Return [x, y] of the center of cell containing provided text 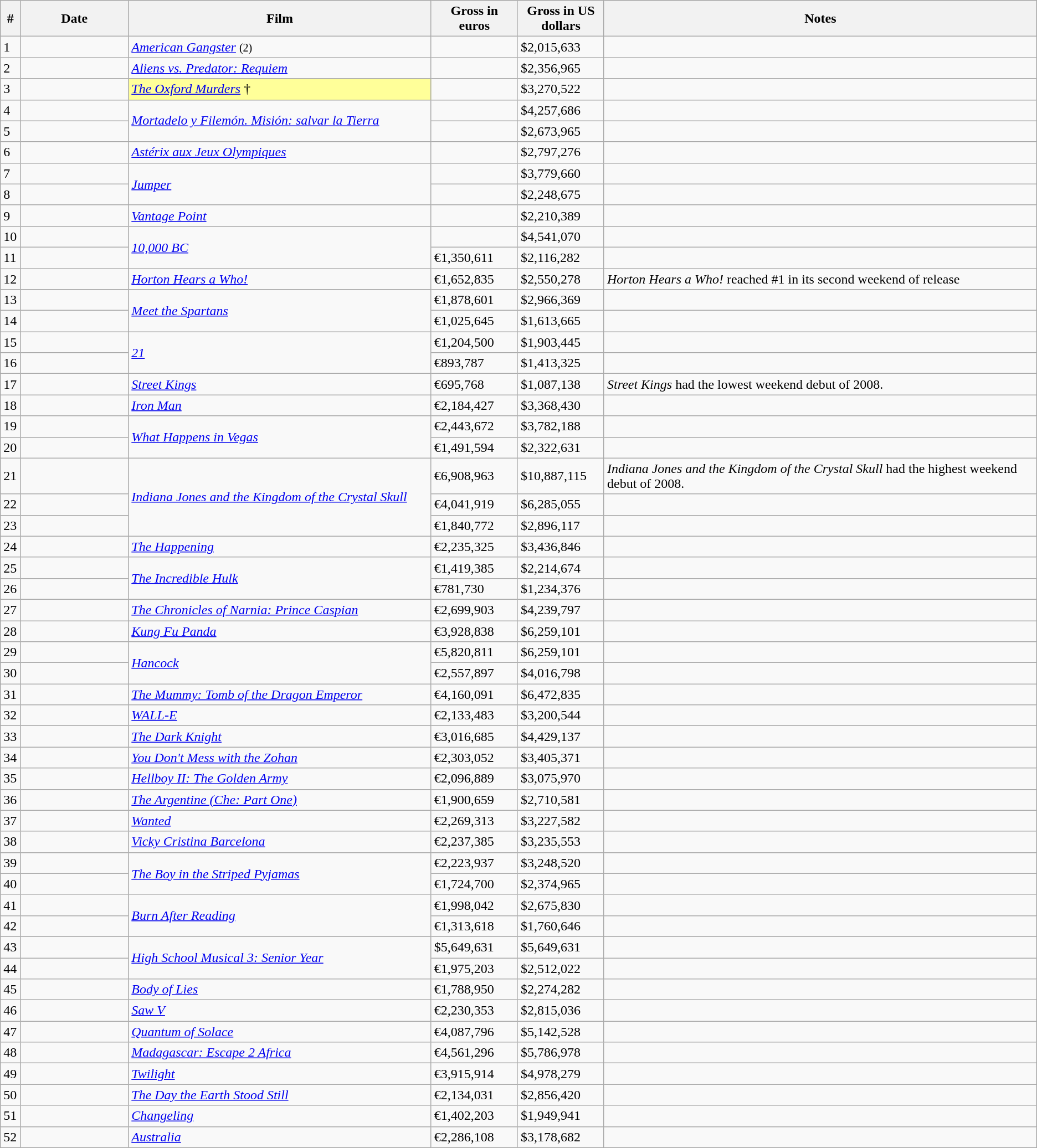
€2,184,427 [474, 405]
22 [11, 504]
Australia [280, 1137]
€4,561,296 [474, 1053]
The Day the Earth Stood Still [280, 1095]
1 [11, 47]
43 [11, 947]
€2,286,108 [474, 1137]
WALL-E [280, 715]
$2,675,830 [561, 905]
The Boy in the Striped Pyjamas [280, 873]
€2,223,937 [474, 863]
51 [11, 1116]
Indiana Jones and the Kingdom of the Crystal Skull [280, 497]
€1,975,203 [474, 969]
€2,237,385 [474, 842]
18 [11, 405]
Burn After Reading [280, 915]
46 [11, 1011]
Indiana Jones and the Kingdom of the Crystal Skull had the highest weekend debut of 2008. [820, 476]
€1,878,601 [474, 300]
€2,269,313 [474, 821]
$1,760,646 [561, 926]
€1,419,385 [474, 568]
44 [11, 969]
€4,041,919 [474, 504]
€893,787 [474, 363]
$2,274,282 [561, 990]
$4,239,797 [561, 610]
Hellboy II: The Golden Army [280, 779]
Gross in US dollars [561, 19]
€4,087,796 [474, 1032]
Jumper [280, 184]
Saw V [280, 1011]
€4,160,091 [474, 694]
27 [11, 610]
The Oxford Murders † [280, 89]
€1,652,835 [474, 279]
€781,730 [474, 589]
$5,786,978 [561, 1053]
The Chronicles of Narnia: Prince Caspian [280, 610]
Madagascar: Escape 2 Africa [280, 1053]
26 [11, 589]
$3,235,553 [561, 842]
Iron Man [280, 405]
$4,257,686 [561, 110]
€1,900,659 [474, 800]
13 [11, 300]
€1,025,645 [474, 321]
25 [11, 568]
$3,368,430 [561, 405]
# [11, 19]
$2,116,282 [561, 258]
$3,248,520 [561, 863]
49 [11, 1074]
€2,134,031 [474, 1095]
€1,204,500 [474, 342]
30 [11, 673]
23 [11, 526]
You Don't Mess with the Zohan [280, 758]
€2,235,325 [474, 547]
12 [11, 279]
31 [11, 694]
€1,402,203 [474, 1116]
$1,087,138 [561, 384]
3 [11, 89]
20 [11, 447]
$2,797,276 [561, 152]
$2,815,036 [561, 1011]
$3,200,544 [561, 715]
€3,915,914 [474, 1074]
€2,699,903 [474, 610]
41 [11, 905]
$3,178,682 [561, 1137]
€2,443,672 [474, 426]
Vantage Point [280, 215]
$4,016,798 [561, 673]
High School Musical 3: Senior Year [280, 957]
$4,541,070 [561, 236]
€1,840,772 [474, 526]
€2,133,483 [474, 715]
Horton Hears a Who! reached #1 in its second weekend of release [820, 279]
€3,928,838 [474, 631]
€1,491,594 [474, 447]
11 [11, 258]
Date [74, 19]
The Happening [280, 547]
32 [11, 715]
Astérix aux Jeux Olympiques [280, 152]
33 [11, 737]
€1,788,950 [474, 990]
Mortadelo y Filemón. Misión: salvar la Tierra [280, 121]
Notes [820, 19]
$2,966,369 [561, 300]
$2,210,389 [561, 215]
7 [11, 173]
6 [11, 152]
Kung Fu Panda [280, 631]
48 [11, 1053]
38 [11, 842]
Aliens vs. Predator: Requiem [280, 68]
$6,472,835 [561, 694]
$2,248,675 [561, 194]
2 [11, 68]
€5,820,811 [474, 652]
The Incredible Hulk [280, 578]
$2,015,633 [561, 47]
Horton Hears a Who! [280, 279]
€1,998,042 [474, 905]
€695,768 [474, 384]
Meet the Spartans [280, 311]
Twilight [280, 1074]
37 [11, 821]
What Happens in Vegas [280, 437]
American Gangster (2) [280, 47]
$2,896,117 [561, 526]
€2,230,353 [474, 1011]
50 [11, 1095]
40 [11, 884]
$2,322,631 [561, 447]
€1,724,700 [474, 884]
$6,285,055 [561, 504]
Quantum of Solace [280, 1032]
$3,405,371 [561, 758]
$2,356,965 [561, 68]
$3,075,970 [561, 779]
$2,710,581 [561, 800]
36 [11, 800]
The Argentine (Che: Part One) [280, 800]
Vicky Cristina Barcelona [280, 842]
$2,374,965 [561, 884]
$2,512,022 [561, 969]
4 [11, 110]
$5,142,528 [561, 1032]
15 [11, 342]
14 [11, 321]
$1,613,665 [561, 321]
29 [11, 652]
$1,234,376 [561, 589]
$2,856,420 [561, 1095]
8 [11, 194]
35 [11, 779]
17 [11, 384]
47 [11, 1032]
16 [11, 363]
52 [11, 1137]
$4,429,137 [561, 737]
€1,350,611 [474, 258]
$3,270,522 [561, 89]
$1,949,941 [561, 1116]
$3,227,582 [561, 821]
Hancock [280, 663]
10 [11, 236]
€1,313,618 [474, 926]
Gross in euros [474, 19]
45 [11, 990]
24 [11, 547]
34 [11, 758]
The Mummy: Tomb of the Dragon Emperor [280, 694]
Film [280, 19]
42 [11, 926]
The Dark Knight [280, 737]
$3,779,660 [561, 173]
€2,303,052 [474, 758]
Wanted [280, 821]
$1,413,325 [561, 363]
9 [11, 215]
39 [11, 863]
$2,673,965 [561, 131]
Street Kings [280, 384]
$3,782,188 [561, 426]
$10,887,115 [561, 476]
28 [11, 631]
$1,903,445 [561, 342]
Changeling [280, 1116]
$3,436,846 [561, 547]
$4,978,279 [561, 1074]
$2,550,278 [561, 279]
10,000 BC [280, 247]
Body of Lies [280, 990]
€3,016,685 [474, 737]
Street Kings had the lowest weekend debut of 2008. [820, 384]
€2,557,897 [474, 673]
€6,908,963 [474, 476]
5 [11, 131]
19 [11, 426]
$2,214,674 [561, 568]
€2,096,889 [474, 779]
